Extract the [X, Y] coordinate from the center of the cell holding the provided text.  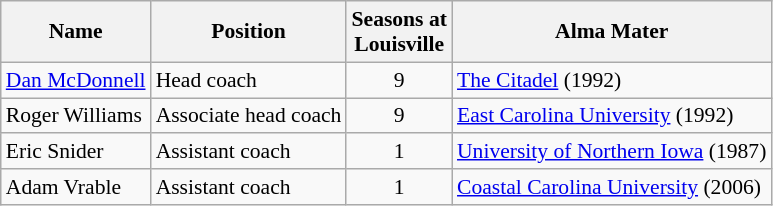
East Carolina University (1992) [612, 116]
Position [249, 32]
Adam Vrable [76, 187]
University of Northern Iowa (1987) [612, 152]
Head coach [249, 80]
Roger Williams [76, 116]
Coastal Carolina University (2006) [612, 187]
Seasons atLouisville [398, 32]
The Citadel (1992) [612, 80]
Associate head coach [249, 116]
Alma Mater [612, 32]
Dan McDonnell [76, 80]
Name [76, 32]
Eric Snider [76, 152]
